Scan for the cell matching the given text and deliver its [x, y] coordinate at center. 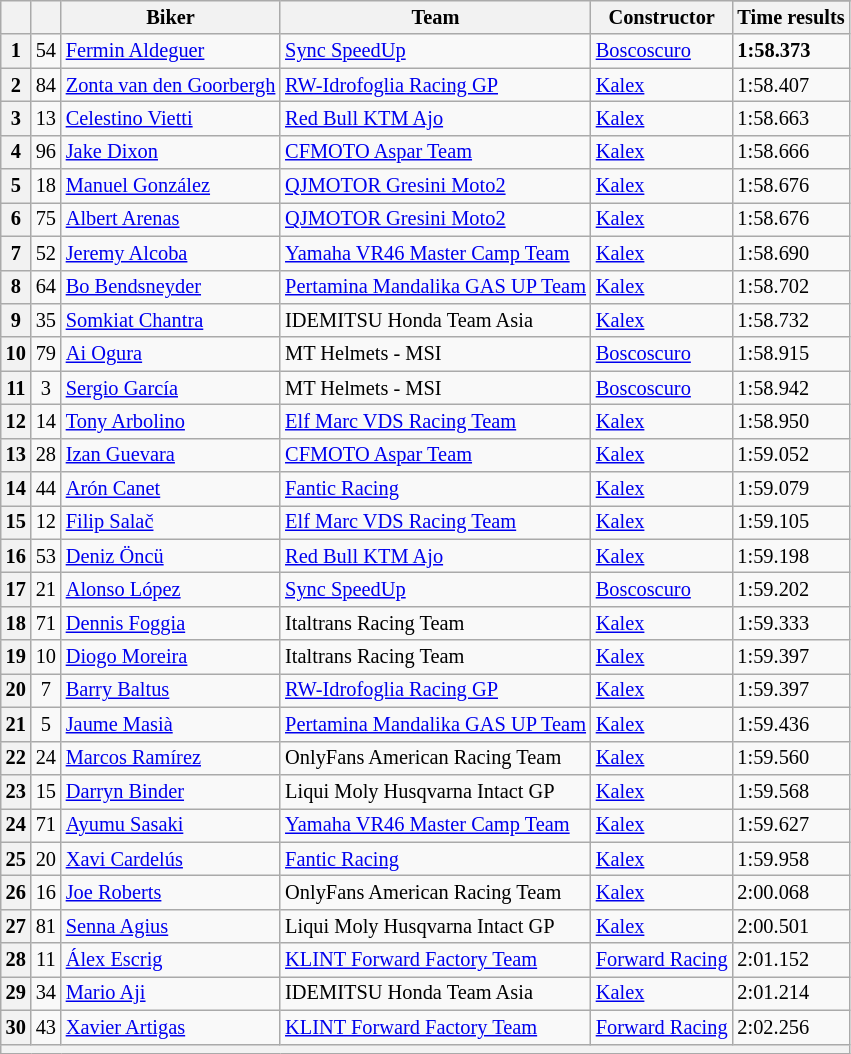
Dennis Foggia [170, 623]
34 [46, 993]
81 [46, 926]
Arón Canet [170, 489]
Álex Escrig [170, 960]
Joe Roberts [170, 892]
1:58.950 [790, 421]
75 [46, 219]
44 [46, 489]
Constructor [662, 17]
1:59.436 [790, 724]
27 [16, 926]
Filip Salač [170, 522]
1:58.942 [790, 388]
Zonta van den Goorbergh [170, 85]
2:02.256 [790, 1027]
Tony Arbolino [170, 421]
Fermin Aldeguer [170, 51]
22 [16, 758]
Sergio García [170, 388]
Ai Ogura [170, 354]
1:58.373 [790, 51]
1:58.407 [790, 85]
1:58.915 [790, 354]
1:58.732 [790, 320]
Diogo Moreira [170, 657]
Jake Dixon [170, 152]
Bo Bendsneyder [170, 287]
1:59.568 [790, 791]
2:00.501 [790, 926]
64 [46, 287]
9 [16, 320]
Deniz Öncü [170, 556]
30 [16, 1027]
Somkiat Chantra [170, 320]
35 [46, 320]
Senna Agius [170, 926]
Jaume Masià [170, 724]
1:59.079 [790, 489]
Xavier Artigas [170, 1027]
2:01.214 [790, 993]
Mario Aji [170, 993]
Alonso López [170, 589]
1:59.198 [790, 556]
Darryn Binder [170, 791]
1:59.333 [790, 623]
Barry Baltus [170, 690]
53 [46, 556]
25 [16, 859]
52 [46, 253]
54 [46, 51]
79 [46, 354]
1:59.560 [790, 758]
Biker [170, 17]
1:58.666 [790, 152]
1:59.105 [790, 522]
Ayumu Sasaki [170, 825]
Jeremy Alcoba [170, 253]
Team [436, 17]
Marcos Ramírez [170, 758]
1:59.958 [790, 859]
29 [16, 993]
43 [46, 1027]
2:01.152 [790, 960]
6 [16, 219]
1 [16, 51]
Albert Arenas [170, 219]
Xavi Cardelús [170, 859]
1:58.702 [790, 287]
19 [16, 657]
1:58.690 [790, 253]
Celestino Vietti [170, 118]
1:59.052 [790, 455]
1:58.663 [790, 118]
Manuel González [170, 186]
17 [16, 589]
96 [46, 152]
1:59.627 [790, 825]
84 [46, 85]
23 [16, 791]
Izan Guevara [170, 455]
8 [16, 287]
26 [16, 892]
2 [16, 85]
Time results [790, 17]
1:59.202 [790, 589]
4 [16, 152]
2:00.068 [790, 892]
